Search for the cell housing the specified text and yield its (X, Y) center coordinate. 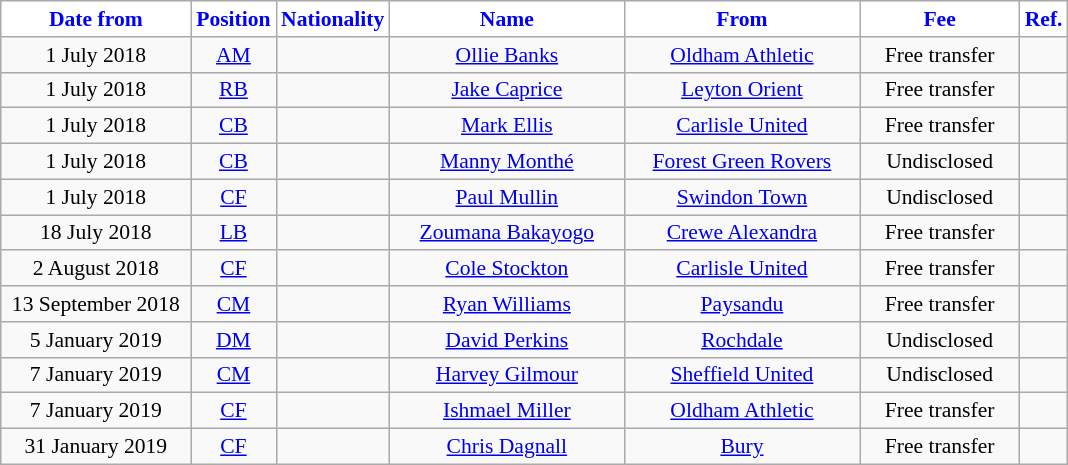
Ref. (1044, 19)
DM (234, 340)
Fee (940, 19)
Jake Caprice (506, 90)
Forest Green Rovers (742, 162)
Cole Stockton (506, 269)
18 July 2018 (96, 233)
Date from (96, 19)
Leyton Orient (742, 90)
Chris Dagnall (506, 447)
Nationality (332, 19)
Position (234, 19)
From (742, 19)
Crewe Alexandra (742, 233)
Swindon Town (742, 197)
5 January 2019 (96, 340)
LB (234, 233)
31 January 2019 (96, 447)
Name (506, 19)
Manny Monthé (506, 162)
Paul Mullin (506, 197)
Ollie Banks (506, 55)
Harvey Gilmour (506, 375)
Bury (742, 447)
Ryan Williams (506, 304)
AM (234, 55)
Paysandu (742, 304)
RB (234, 90)
13 September 2018 (96, 304)
David Perkins (506, 340)
Mark Ellis (506, 126)
Ishmael Miller (506, 411)
Rochdale (742, 340)
Sheffield United (742, 375)
2 August 2018 (96, 269)
Zoumana Bakayogo (506, 233)
